Provide the [x, y] coordinate of the cell's center where the given text is located.  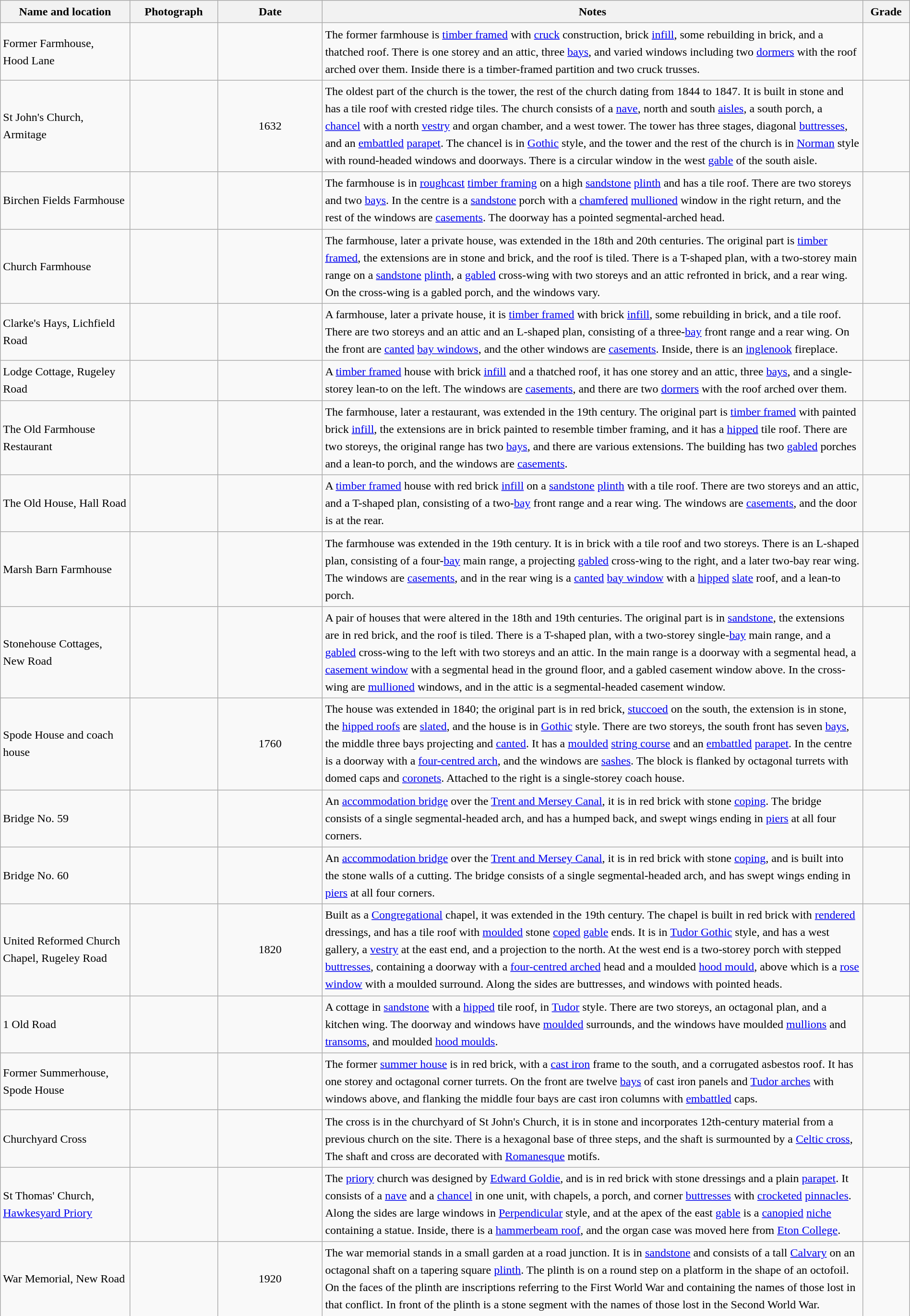
1820 [270, 950]
1632 [270, 126]
Bridge No. 60 [65, 875]
St Thomas' Church, Hawkesyard Priory [65, 1205]
Name and location [65, 12]
Stonehouse Cottages,New Road [65, 652]
Lodge Cottage, Rugeley Road [65, 380]
United Reformed Church Chapel, Rugeley Road [65, 950]
Spode House and coach house [65, 744]
1760 [270, 744]
1 Old Road [65, 1024]
St John's Church, Armitage [65, 126]
Grade [886, 12]
Former Summerhouse, Spode House [65, 1082]
The Old Farmhouse Restaurant [65, 438]
War Memorial, New Road [65, 1279]
Birchen Fields Farmhouse [65, 201]
1920 [270, 1279]
Churchyard Cross [65, 1138]
Date [270, 12]
Photograph [174, 12]
Marsh Barn Farmhouse [65, 569]
Bridge No. 59 [65, 819]
The Old House, Hall Road [65, 503]
Notes [592, 12]
Former Farmhouse,Hood Lane [65, 52]
Clarke's Hays, Lichfield Road [65, 332]
Church Farmhouse [65, 266]
